Locate the cell with the specified text and output its [x, y] center coordinate. 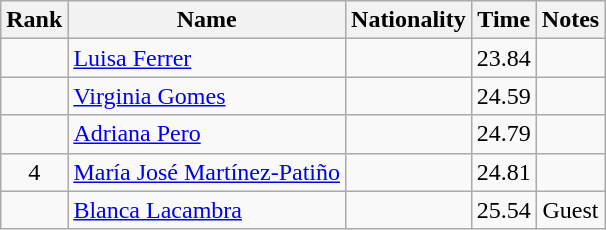
Adriana Pero [207, 134]
24.81 [504, 172]
24.79 [504, 134]
Guest [570, 210]
Notes [570, 20]
23.84 [504, 58]
Nationality [409, 20]
24.59 [504, 96]
Luisa Ferrer [207, 58]
Blanca Lacambra [207, 210]
Rank [34, 20]
25.54 [504, 210]
Name [207, 20]
María José Martínez-Patiño [207, 172]
4 [34, 172]
Virginia Gomes [207, 96]
Time [504, 20]
